Find where the given text appears and provide that cell's center as [x, y] coordinate. 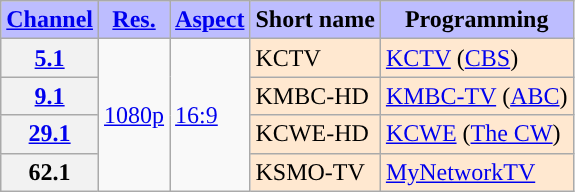
1080p [134, 115]
Programming [476, 20]
KCWE (The CW) [476, 134]
29.1 [50, 134]
MyNetworkTV [476, 172]
KSMO-TV [315, 172]
5.1 [50, 58]
Aspect [210, 20]
62.1 [50, 172]
Res. [134, 20]
Channel [50, 20]
KCWE-HD [315, 134]
KCTV (CBS) [476, 58]
KMBC-TV (ABC) [476, 96]
Short name [315, 20]
KCTV [315, 58]
16:9 [210, 115]
9.1 [50, 96]
KMBC-HD [315, 96]
